Determine the (X, Y) coordinate at the center of the cell enclosing the given text.  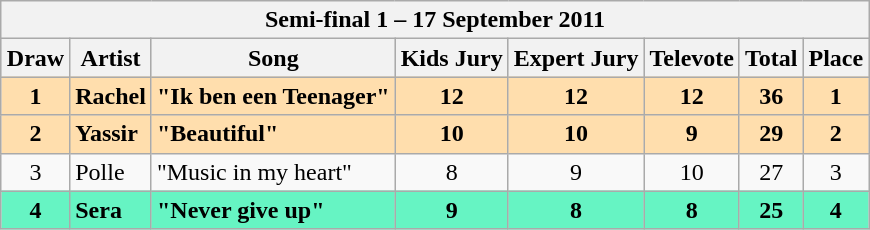
"Beautiful" (273, 134)
Total (771, 58)
Yassir (111, 134)
"Never give up" (273, 210)
Expert Jury (576, 58)
Sera (111, 210)
Semi-final 1 – 17 September 2011 (434, 20)
29 (771, 134)
Kids Jury (452, 58)
Song (273, 58)
"Ik ben een Teenager" (273, 96)
36 (771, 96)
Rachel (111, 96)
27 (771, 172)
"Music in my heart" (273, 172)
Artist (111, 58)
Polle (111, 172)
Place (836, 58)
Televote (692, 58)
25 (771, 210)
Draw (35, 58)
